Identify which cell holds the provided text, then report its (X, Y) central coordinate. 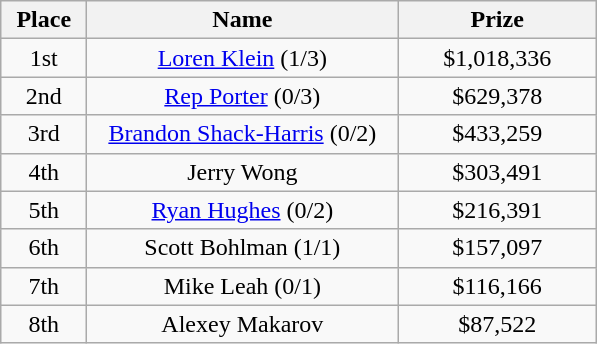
Rep Porter (0/3) (242, 96)
Mike Leah (0/1) (242, 286)
8th (44, 324)
$157,097 (498, 248)
3rd (44, 134)
$216,391 (498, 210)
$303,491 (498, 172)
1st (44, 58)
2nd (44, 96)
Prize (498, 20)
Alexey Makarov (242, 324)
Ryan Hughes (0/2) (242, 210)
6th (44, 248)
$116,166 (498, 286)
Loren Klein (1/3) (242, 58)
Scott Bohlman (1/1) (242, 248)
$629,378 (498, 96)
Name (242, 20)
Jerry Wong (242, 172)
$433,259 (498, 134)
4th (44, 172)
Brandon Shack-Harris (0/2) (242, 134)
7th (44, 286)
5th (44, 210)
$1,018,336 (498, 58)
$87,522 (498, 324)
Place (44, 20)
